From the cell containing the given text, extract its center point as (X, Y) coordinate. 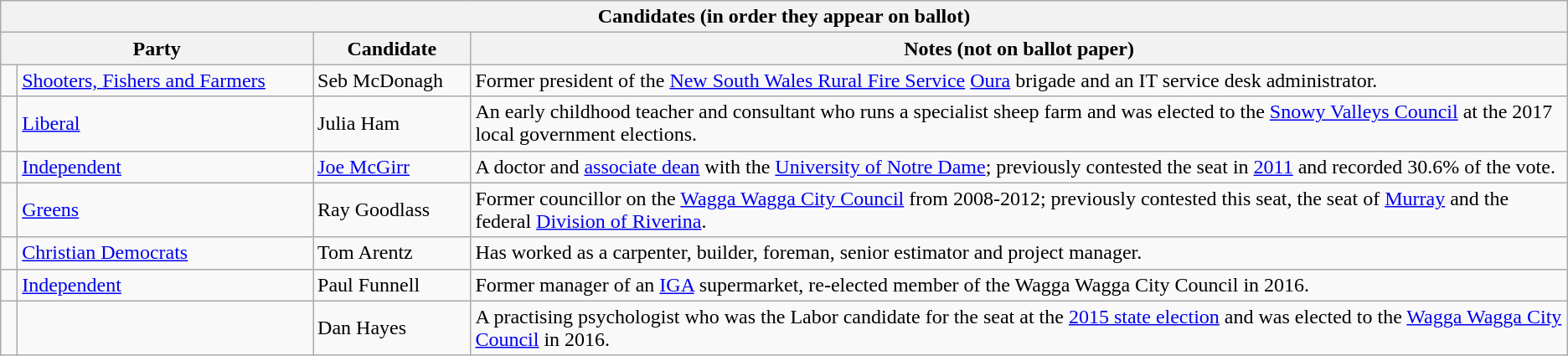
Dan Hayes (392, 328)
Ray Goodlass (392, 209)
Party (157, 49)
Candidate (392, 49)
Tom Arentz (392, 253)
Christian Democrats (166, 253)
Paul Funnell (392, 285)
Shooters, Fishers and Farmers (166, 80)
Has worked as a carpenter, builder, foreman, senior estimator and project manager. (1019, 253)
Former manager of an IGA supermarket, re-elected member of the Wagga Wagga City Council in 2016. (1019, 285)
A doctor and associate dean with the University of Notre Dame; previously contested the seat in 2011 and recorded 30.6% of the vote. (1019, 167)
Candidates (in order they appear on ballot) (784, 17)
Joe McGirr (392, 167)
Seb McDonagh (392, 80)
Julia Ham (392, 124)
Liberal (166, 124)
Notes (not on ballot paper) (1019, 49)
Former president of the New South Wales Rural Fire Service Oura brigade and an IT service desk administrator. (1019, 80)
Greens (166, 209)
